Capture the cell that displays the provided text and extract its [X, Y] central coordinate. 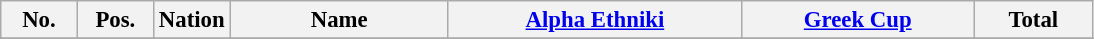
Pos. [115, 20]
Alpha Ethniki [594, 20]
No. [39, 20]
Total [1034, 20]
Name [339, 20]
Nation [192, 20]
Greek Cup [857, 20]
